Identify which cell holds the provided text, then report its [X, Y] central coordinate. 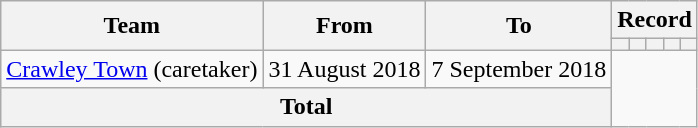
To [519, 26]
From [344, 26]
7 September 2018 [519, 69]
Crawley Town (caretaker) [132, 69]
Record [655, 20]
Total [306, 107]
Team [132, 26]
31 August 2018 [344, 69]
